Search for the cell housing the specified text and yield its (x, y) center coordinate. 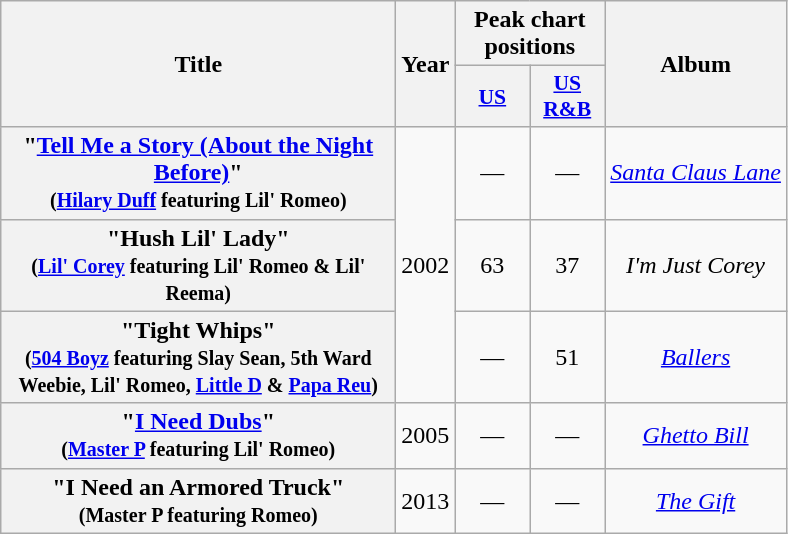
Title (198, 64)
51 (568, 357)
USR&B (568, 96)
2013 (426, 500)
Year (426, 64)
"Tell Me a Story (About the Night Before)"(Hilary Duff featuring Lil' Romeo) (198, 173)
Santa Claus Lane (696, 173)
"Tight Whips"(504 Boyz featuring Slay Sean, 5th Ward Weebie, Lil' Romeo, Little D & Papa Reu) (198, 357)
The Gift (696, 500)
US (492, 96)
2002 (426, 265)
Ballers (696, 357)
"I Need Dubs"(Master P featuring Lil' Romeo) (198, 436)
2005 (426, 436)
I'm Just Corey (696, 265)
"I Need an Armored Truck"(Master P featuring Romeo) (198, 500)
Peak chart positions (530, 34)
37 (568, 265)
Album (696, 64)
Ghetto Bill (696, 436)
"Hush Lil' Lady"(Lil' Corey featuring Lil' Romeo & Lil' Reema) (198, 265)
63 (492, 265)
